Return (X, Y) of the center of cell containing provided text 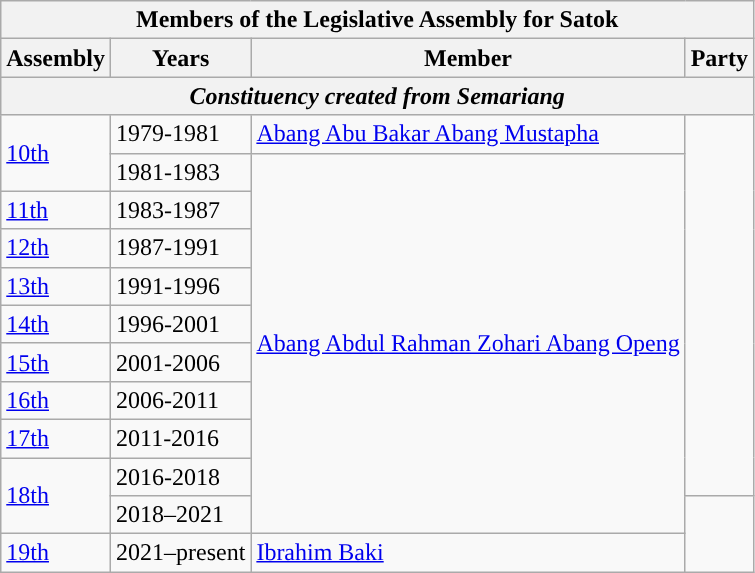
1991-1996 (180, 286)
1996-2001 (180, 324)
2006-2011 (180, 400)
2016-2018 (180, 477)
2011-2016 (180, 438)
Member (468, 58)
1979-1981 (180, 134)
13th (56, 286)
17th (56, 438)
2021–present (180, 553)
16th (56, 400)
18th (56, 496)
10th (56, 153)
1981-1983 (180, 172)
Ibrahim Baki (468, 553)
Constituency created from Semariang (378, 96)
Abang Abu Bakar Abang Mustapha (468, 134)
2001-2006 (180, 362)
Abang Abdul Rahman Zohari Abang Openg (468, 344)
1987-1991 (180, 248)
Members of the Legislative Assembly for Satok (378, 20)
14th (56, 324)
19th (56, 553)
Party (719, 58)
Assembly (56, 58)
1983-1987 (180, 210)
15th (56, 362)
2018–2021 (180, 515)
11th (56, 210)
12th (56, 248)
Years (180, 58)
